Search for the cell housing the specified text and yield its [X, Y] center coordinate. 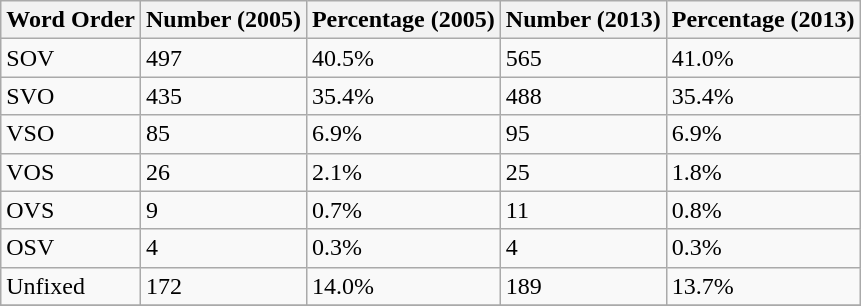
0.8% [763, 210]
488 [583, 96]
Number (2005) [223, 20]
26 [223, 172]
Word Order [71, 20]
VOS [71, 172]
Percentage (2005) [403, 20]
11 [583, 210]
Percentage (2013) [763, 20]
2.1% [403, 172]
VSO [71, 134]
95 [583, 134]
25 [583, 172]
189 [583, 286]
OSV [71, 248]
SOV [71, 58]
435 [223, 96]
OVS [71, 210]
497 [223, 58]
0.7% [403, 210]
565 [583, 58]
14.0% [403, 286]
85 [223, 134]
SVO [71, 96]
Number (2013) [583, 20]
40.5% [403, 58]
13.7% [763, 286]
172 [223, 286]
41.0% [763, 58]
1.8% [763, 172]
9 [223, 210]
Unfixed [71, 286]
